Extract the [X, Y] coordinate from the center of the cell holding the provided text.  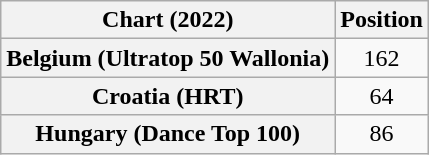
Chart (2022) [168, 20]
162 [382, 58]
Belgium (Ultratop 50 Wallonia) [168, 58]
64 [382, 96]
Position [382, 20]
86 [382, 134]
Croatia (HRT) [168, 96]
Hungary (Dance Top 100) [168, 134]
